Capture the cell that displays the provided text and extract its (x, y) central coordinate. 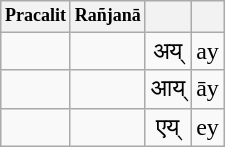
आय् (168, 89)
Rañjanā (108, 16)
ay (208, 51)
अय् (168, 51)
Pracalit (36, 16)
āy (208, 89)
ey (208, 127)
एय् (168, 127)
